Capture the cell that displays the provided text and extract its (x, y) central coordinate. 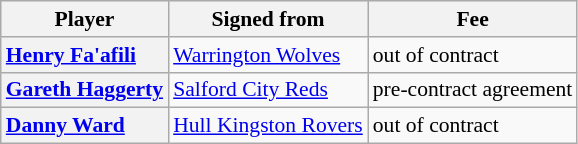
Fee (473, 19)
Danny Ward (84, 126)
Henry Fa'afili (84, 55)
Warrington Wolves (268, 55)
Signed from (268, 19)
pre-contract agreement (473, 90)
Salford City Reds (268, 90)
Gareth Haggerty (84, 90)
Player (84, 19)
Hull Kingston Rovers (268, 126)
